Detect which cell encompasses the target text, then output its [x, y] center coordinate. 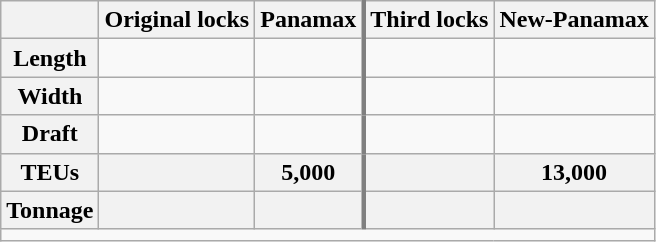
13,000 [574, 172]
Panamax [310, 20]
Original locks [177, 20]
Draft [50, 134]
5,000 [310, 172]
TEUs [50, 172]
Length [50, 58]
Width [50, 96]
Tonnage [50, 210]
Third locks [428, 20]
New-Panamax [574, 20]
